Determine the (x, y) coordinate at the center of the cell enclosing the given text.  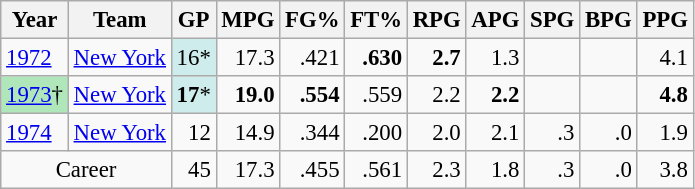
Career (86, 170)
.559 (376, 95)
1.3 (496, 58)
12 (194, 133)
FG% (312, 20)
PPG (665, 20)
BPG (608, 20)
45 (194, 170)
2.0 (436, 133)
.421 (312, 58)
14.9 (248, 133)
1974 (35, 133)
19.0 (248, 95)
.554 (312, 95)
Team (120, 20)
1.9 (665, 133)
APG (496, 20)
.344 (312, 133)
.455 (312, 170)
.630 (376, 58)
4.1 (665, 58)
MPG (248, 20)
4.8 (665, 95)
2.3 (436, 170)
2.1 (496, 133)
SPG (552, 20)
RPG (436, 20)
1.8 (496, 170)
GP (194, 20)
.561 (376, 170)
1972 (35, 58)
16* (194, 58)
Year (35, 20)
3.8 (665, 170)
.200 (376, 133)
2.7 (436, 58)
1973† (35, 95)
FT% (376, 20)
17* (194, 95)
